Find where the given text appears and provide that cell's center as [X, Y] coordinate. 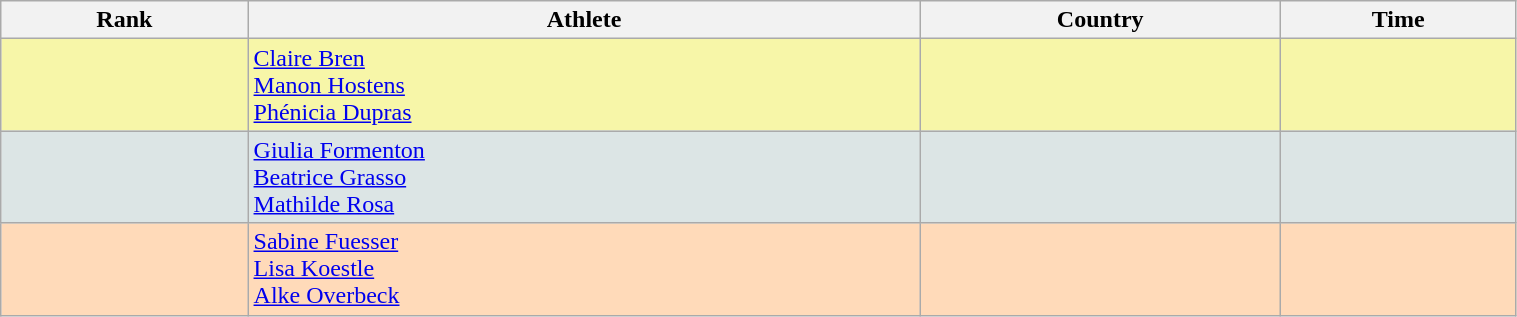
Country [1100, 20]
Claire BrenManon HostensPhénicia Dupras [584, 85]
Time [1398, 20]
Athlete [584, 20]
Sabine FuesserLisa KoestleAlke Overbeck [584, 269]
Giulia FormentonBeatrice GrassoMathilde Rosa [584, 177]
Rank [124, 20]
